For the text-containing cell, return its midpoint in [X, Y] coordinate format. 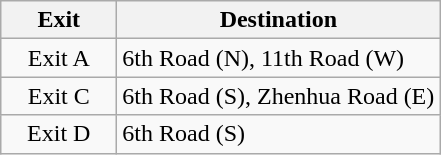
6th Road (S), Zhenhua Road (E) [278, 96]
Exit C [59, 96]
6th Road (N), 11th Road (W) [278, 58]
Exit D [59, 134]
Exit [59, 20]
6th Road (S) [278, 134]
Exit A [59, 58]
Destination [278, 20]
